Search for the cell housing the specified text and yield its [x, y] center coordinate. 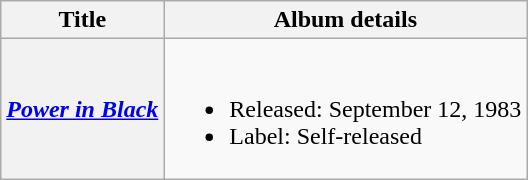
Power in Black [82, 109]
Album details [346, 20]
Released: September 12, 1983Label: Self-released [346, 109]
Title [82, 20]
